Output the [X, Y] coordinate of the center of the cell containing the given text.  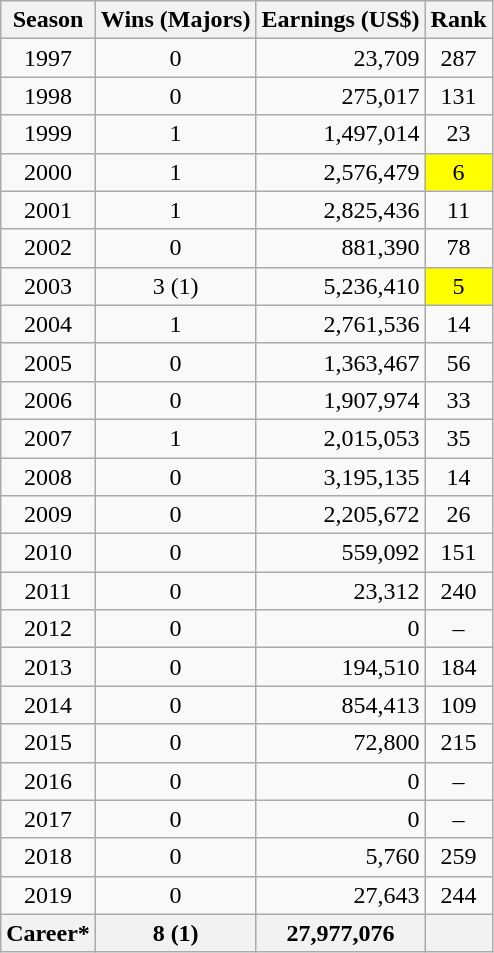
2013 [48, 667]
2015 [48, 743]
2017 [48, 819]
2,761,536 [340, 324]
854,413 [340, 705]
5 [458, 286]
8 (1) [176, 933]
2002 [48, 248]
881,390 [340, 248]
275,017 [340, 96]
1,363,467 [340, 362]
Rank [458, 20]
2011 [48, 591]
26 [458, 515]
109 [458, 705]
2003 [48, 286]
1999 [48, 134]
240 [458, 591]
2012 [48, 629]
78 [458, 248]
2014 [48, 705]
559,092 [340, 553]
35 [458, 438]
2018 [48, 857]
194,510 [340, 667]
2000 [48, 172]
56 [458, 362]
3 (1) [176, 286]
2006 [48, 400]
184 [458, 667]
287 [458, 58]
33 [458, 400]
6 [458, 172]
151 [458, 553]
2004 [48, 324]
11 [458, 210]
1998 [48, 96]
2008 [48, 477]
2,576,479 [340, 172]
23,312 [340, 591]
2,825,436 [340, 210]
27,977,076 [340, 933]
3,195,135 [340, 477]
259 [458, 857]
2005 [48, 362]
1,497,014 [340, 134]
1,907,974 [340, 400]
2,015,053 [340, 438]
27,643 [340, 895]
5,236,410 [340, 286]
Career* [48, 933]
2,205,672 [340, 515]
1997 [48, 58]
2009 [48, 515]
2019 [48, 895]
72,800 [340, 743]
23,709 [340, 58]
5,760 [340, 857]
2007 [48, 438]
131 [458, 96]
Season [48, 20]
2001 [48, 210]
215 [458, 743]
244 [458, 895]
Wins (Majors) [176, 20]
2016 [48, 781]
Earnings (US$) [340, 20]
2010 [48, 553]
23 [458, 134]
